Determine the [x, y] coordinate at the center of the cell enclosing the given text.  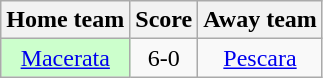
Macerata [66, 58]
Score [164, 20]
Home team [66, 20]
Pescara [260, 58]
6-0 [164, 58]
Away team [260, 20]
